Search for the cell housing the specified text and yield its (X, Y) center coordinate. 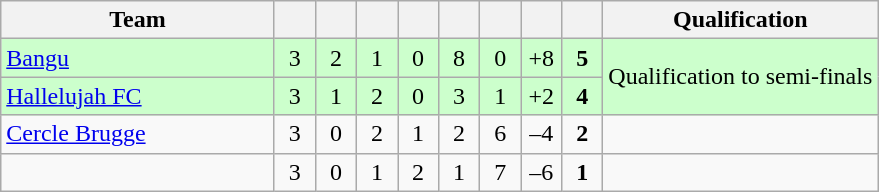
Team (138, 20)
–4 (542, 134)
+8 (542, 58)
8 (460, 58)
Cercle Brugge (138, 134)
Bangu (138, 58)
+2 (542, 96)
7 (500, 172)
6 (500, 134)
5 (582, 58)
Hallelujah FC (138, 96)
4 (582, 96)
Qualification (740, 20)
Qualification to semi-finals (740, 77)
–6 (542, 172)
